Find where the given text appears and provide that cell's center as (x, y) coordinate. 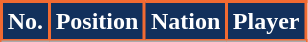
Position (96, 22)
Player (266, 22)
No. (26, 22)
Nation (186, 22)
